Pinpoint the cell where the given text exists, returning its [x, y] midpoint coordinate. 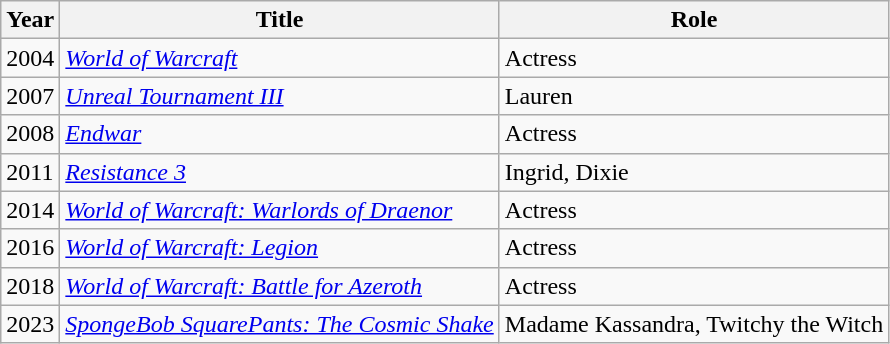
World of Warcraft: Warlords of Draenor [280, 210]
2008 [30, 134]
Ingrid, Dixie [694, 172]
Madame Kassandra, Twitchy the Witch [694, 324]
Endwar [280, 134]
SpongeBob SquarePants: The Cosmic Shake [280, 324]
Title [280, 20]
2011 [30, 172]
World of Warcraft: Battle for Azeroth [280, 286]
Resistance 3 [280, 172]
Unreal Tournament III [280, 96]
2014 [30, 210]
Year [30, 20]
World of Warcraft: Legion [280, 248]
2007 [30, 96]
2023 [30, 324]
2016 [30, 248]
2004 [30, 58]
World of Warcraft [280, 58]
Role [694, 20]
Lauren [694, 96]
2018 [30, 286]
